Extract the [X, Y] coordinate from the center of the cell holding the provided text.  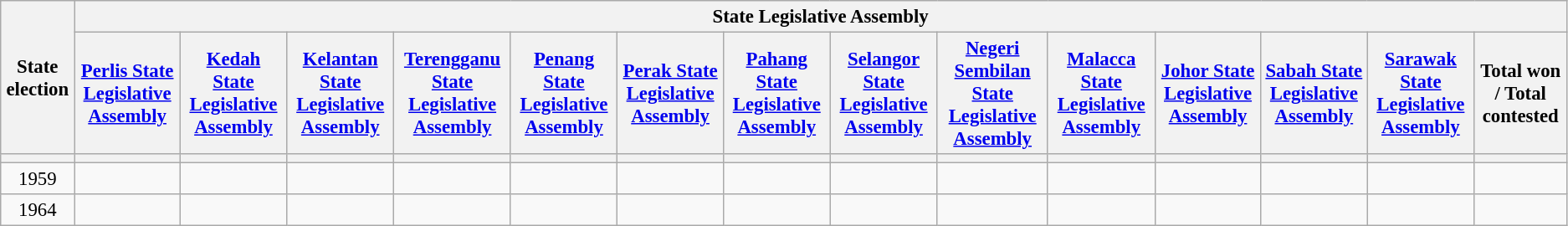
Malacca State Legislative Assembly [1101, 94]
Total won / Total contested [1521, 94]
Perlis State Legislative Assembly [127, 94]
Perak State Legislative Assembly [671, 94]
Negeri Sembilan State Legislative Assembly [992, 94]
Sarawak State Legislative Assembly [1421, 94]
Sabah State Legislative Assembly [1314, 94]
State election [38, 77]
Pahang State Legislative Assembly [776, 94]
State Legislative Assembly [821, 17]
Johor State Legislative Assembly [1208, 94]
1964 [38, 210]
Penang State Legislative Assembly [564, 94]
Kedah State Legislative Assembly [233, 94]
Kelantan State Legislative Assembly [341, 94]
1959 [38, 179]
Selangor State Legislative Assembly [884, 94]
Terengganu State Legislative Assembly [452, 94]
